Output the (X, Y) coordinate of the center of the cell containing the given text.  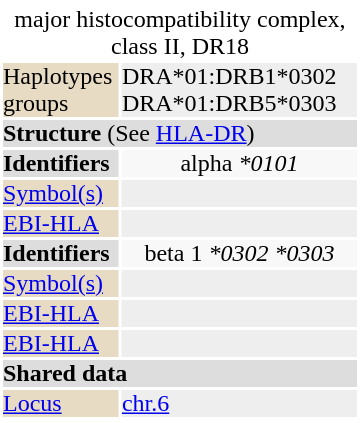
chr.6 (240, 404)
Structure (See HLA-DR) (180, 134)
major histocompatibility complex, class II, DR18 (180, 33)
beta 1 *0302 *0303 (240, 254)
DRA*01:DRB1*0302 DRA*01:DRB5*0303 (240, 90)
Locus (61, 404)
Haplotypes groups (61, 90)
alpha *0101 (240, 164)
Shared data (180, 374)
